Find where the given text appears and provide that cell's center as [x, y] coordinate. 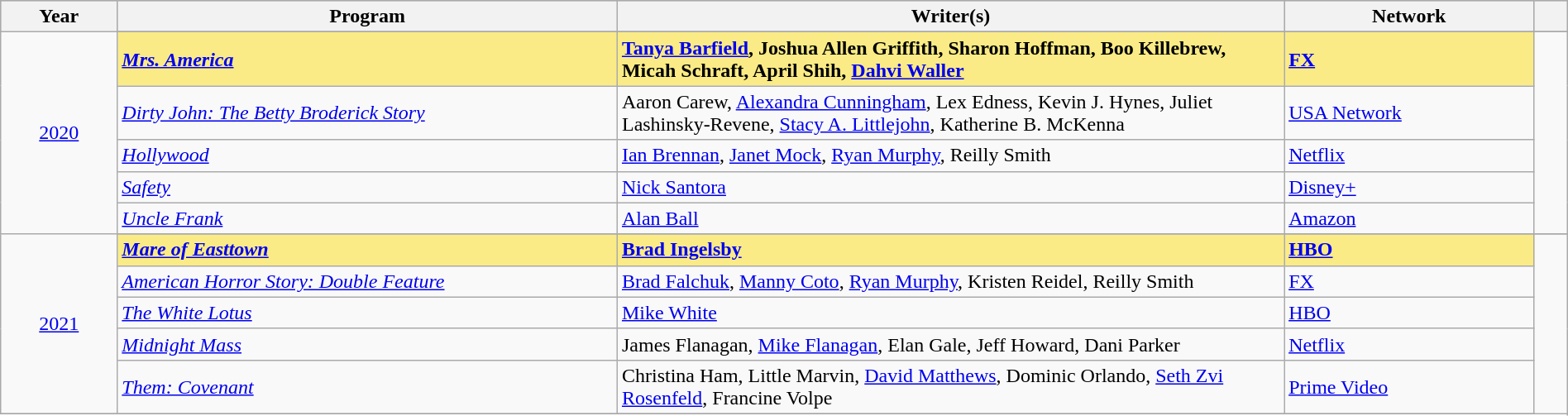
The White Lotus [367, 313]
Brad Falchuk, Manny Coto, Ryan Murphy, Kristen Reidel, Reilly Smith [950, 281]
James Flanagan, Mike Flanagan, Elan Gale, Jeff Howard, Dani Parker [950, 344]
Brad Ingelsby [950, 250]
Safety [367, 187]
Nick Santora [950, 187]
Network [1409, 17]
Program [367, 17]
Dirty John: The Betty Broderick Story [367, 112]
Year [60, 17]
Them: Covenant [367, 387]
Midnight Mass [367, 344]
Mrs. America [367, 60]
Aaron Carew, Alexandra Cunningham, Lex Edness, Kevin J. Hynes, Juliet Lashinsky-Revene, Stacy A. Littlejohn, Katherine B. McKenna [950, 112]
2021 [60, 324]
2020 [60, 133]
Hollywood [367, 155]
Alan Ball [950, 218]
Amazon [1409, 218]
Mare of Easttown [367, 250]
Mike White [950, 313]
American Horror Story: Double Feature [367, 281]
Writer(s) [950, 17]
Uncle Frank [367, 218]
Disney+ [1409, 187]
Tanya Barfield, Joshua Allen Griffith, Sharon Hoffman, Boo Killebrew, Micah Schraft, April Shih, Dahvi Waller [950, 60]
Prime Video [1409, 387]
Ian Brennan, Janet Mock, Ryan Murphy, Reilly Smith [950, 155]
Christina Ham, Little Marvin, David Matthews, Dominic Orlando, Seth Zvi Rosenfeld, Francine Volpe [950, 387]
USA Network [1409, 112]
